Determine the (x, y) coordinate at the center of the cell enclosing the given text.  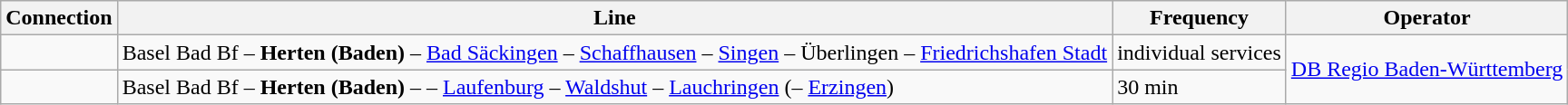
individual services (1200, 52)
30 min (1200, 87)
Basel Bad Bf – Herten (Baden) – – Laufenburg – Waldshut – Lauchringen (– Erzingen) (614, 87)
Connection (59, 18)
DB Regio Baden-Württemberg (1426, 70)
Frequency (1200, 18)
Basel Bad Bf – Herten (Baden) – Bad Säckingen – Schaffhausen – Singen – Überlingen – Friedrichshafen Stadt (614, 52)
Line (614, 18)
Operator (1426, 18)
